Return the [x, y] coordinate for the center point of the cell that contains the specified text.  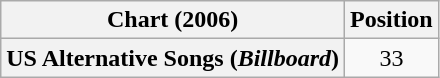
US Alternative Songs (Billboard) [173, 58]
Position [392, 20]
Chart (2006) [173, 20]
33 [392, 58]
